Scan for the cell matching the given text and deliver its (X, Y) coordinate at center. 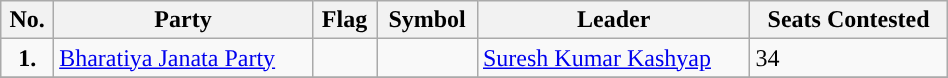
Suresh Kumar Kashyap (613, 58)
Flag (344, 20)
1. (28, 58)
No. (28, 20)
Seats Contested (848, 20)
Leader (613, 20)
Party (184, 20)
Symbol (428, 20)
Bharatiya Janata Party (184, 58)
34 (848, 58)
